Identify which cell holds the provided text, then report its [x, y] central coordinate. 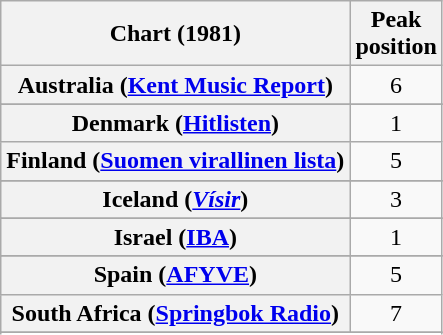
Iceland (Vísir) [176, 199]
Israel (IBA) [176, 237]
South Africa (Springbok Radio) [176, 313]
Australia (Kent Music Report) [176, 85]
3 [396, 199]
6 [396, 85]
Peakposition [396, 34]
Denmark (Hitlisten) [176, 123]
7 [396, 313]
Spain (AFYVE) [176, 275]
Finland (Suomen virallinen lista) [176, 161]
Chart (1981) [176, 34]
